Search for the cell housing the specified text and yield its [X, Y] center coordinate. 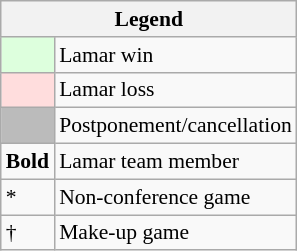
Postponement/cancellation [176, 126]
Lamar win [176, 55]
Make-up game [176, 233]
* [28, 197]
Lamar loss [176, 90]
Lamar team member [176, 162]
Non-conference game [176, 197]
† [28, 233]
Bold [28, 162]
Legend [149, 19]
